Return the (x, y) coordinate for the center point of the cell that contains the specified text.  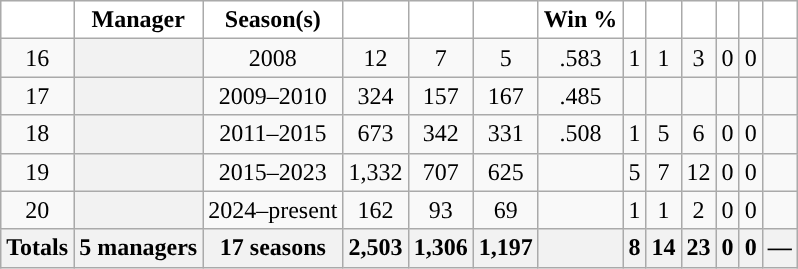
2009–2010 (273, 96)
18 (38, 134)
3 (698, 58)
19 (38, 172)
Win % (580, 20)
6 (698, 134)
— (780, 248)
Season(s) (273, 20)
16 (38, 58)
23 (698, 248)
Totals (38, 248)
5 managers (138, 248)
1,197 (506, 248)
331 (506, 134)
1,306 (440, 248)
2008 (273, 58)
2 (698, 210)
625 (506, 172)
Manager (138, 20)
2024–present (273, 210)
324 (376, 96)
2,503 (376, 248)
93 (440, 210)
.508 (580, 134)
342 (440, 134)
1,332 (376, 172)
.485 (580, 96)
17 seasons (273, 248)
673 (376, 134)
.583 (580, 58)
157 (440, 96)
20 (38, 210)
2011–2015 (273, 134)
8 (634, 248)
167 (506, 96)
14 (664, 248)
162 (376, 210)
707 (440, 172)
2015–2023 (273, 172)
17 (38, 96)
69 (506, 210)
